Detect which cell encompasses the target text, then output its [X, Y] center coordinate. 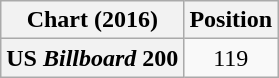
119 [231, 58]
Chart (2016) [92, 20]
US Billboard 200 [92, 58]
Position [231, 20]
